For the text-containing cell, return its midpoint in (X, Y) coordinate format. 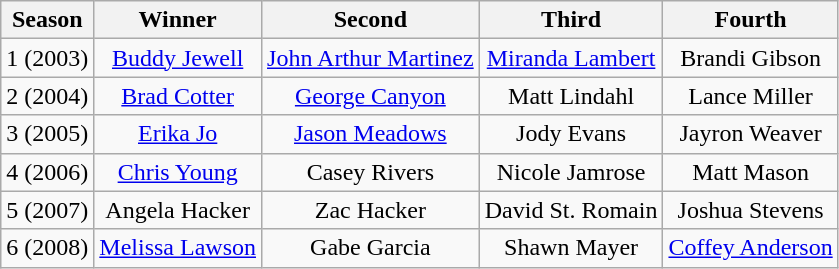
Joshua Stevens (750, 210)
Matt Mason (750, 172)
1 (2003) (48, 58)
Season (48, 20)
Jason Meadows (371, 134)
Buddy Jewell (178, 58)
Second (371, 20)
Zac Hacker (371, 210)
Chris Young (178, 172)
Matt Lindahl (571, 96)
3 (2005) (48, 134)
Angela Hacker (178, 210)
Casey Rivers (371, 172)
2 (2004) (48, 96)
Shawn Mayer (571, 248)
Erika Jo (178, 134)
4 (2006) (48, 172)
Miranda Lambert (571, 58)
Coffey Anderson (750, 248)
Jayron Weaver (750, 134)
Fourth (750, 20)
Winner (178, 20)
5 (2007) (48, 210)
Gabe Garcia (371, 248)
John Arthur Martinez (371, 58)
David St. Romain (571, 210)
Jody Evans (571, 134)
Third (571, 20)
Lance Miller (750, 96)
Brad Cotter (178, 96)
6 (2008) (48, 248)
Nicole Jamrose (571, 172)
George Canyon (371, 96)
Brandi Gibson (750, 58)
Melissa Lawson (178, 248)
